Find where the given text appears and provide that cell's center as [x, y] coordinate. 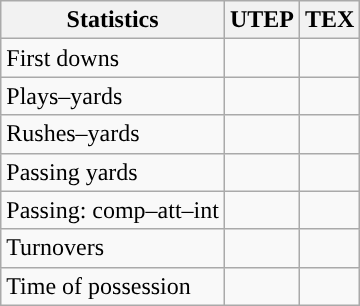
Turnovers [113, 248]
Passing: comp–att–int [113, 210]
Rushes–yards [113, 134]
First downs [113, 58]
UTEP [262, 20]
TEX [330, 20]
Passing yards [113, 172]
Statistics [113, 20]
Plays–yards [113, 96]
Time of possession [113, 286]
